For the text-containing cell, return its midpoint in [X, Y] coordinate format. 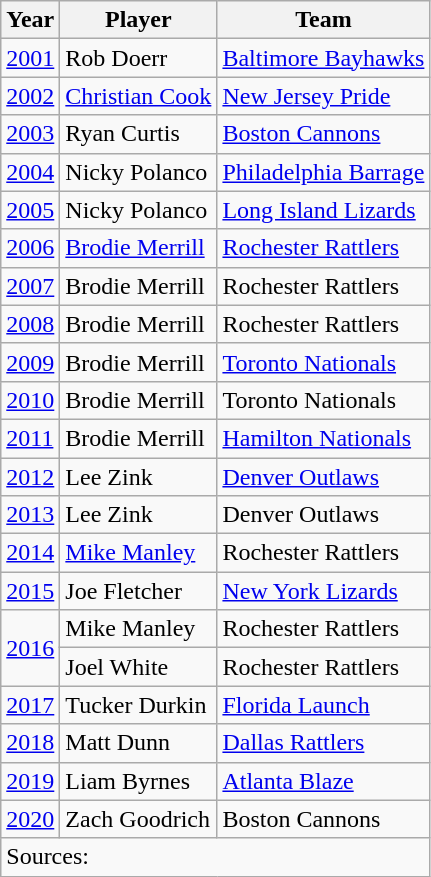
2019 [30, 781]
2010 [30, 400]
Christian Cook [138, 96]
2008 [30, 324]
Tucker Durkin [138, 705]
Joel White [138, 667]
Philadelphia Barrage [324, 172]
2018 [30, 743]
Liam Byrnes [138, 781]
2004 [30, 172]
2006 [30, 248]
2011 [30, 438]
Sources: [216, 857]
Player [138, 20]
Rob Doerr [138, 58]
Year [30, 20]
2007 [30, 286]
2020 [30, 819]
2014 [30, 553]
2015 [30, 591]
Ryan Curtis [138, 134]
Dallas Rattlers [324, 743]
New Jersey Pride [324, 96]
Zach Goodrich [138, 819]
Long Island Lizards [324, 210]
Atlanta Blaze [324, 781]
2005 [30, 210]
Matt Dunn [138, 743]
Team [324, 20]
2002 [30, 96]
Joe Fletcher [138, 591]
2001 [30, 58]
2003 [30, 134]
New York Lizards [324, 591]
2017 [30, 705]
2012 [30, 477]
2016 [30, 648]
Florida Launch [324, 705]
2013 [30, 515]
Baltimore Bayhawks [324, 58]
Hamilton Nationals [324, 438]
2009 [30, 362]
